Scan for the cell matching the given text and deliver its [X, Y] coordinate at center. 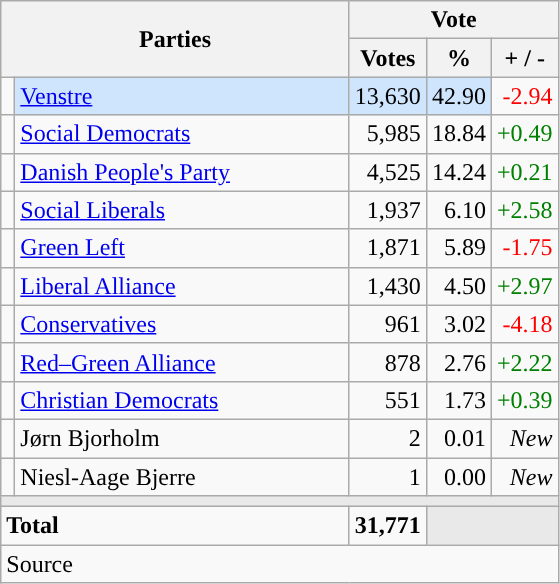
0.00 [458, 477]
Christian Democrats [182, 400]
Social Liberals [182, 210]
+2.97 [524, 286]
-4.18 [524, 324]
+ / - [524, 58]
31,771 [388, 526]
4.50 [458, 286]
Venstre [182, 96]
13,630 [388, 96]
1,937 [388, 210]
Conservatives [182, 324]
6.10 [458, 210]
3.02 [458, 324]
Jørn Bjorholm [182, 438]
Vote [454, 20]
961 [388, 324]
+2.58 [524, 210]
4,525 [388, 172]
Social Democrats [182, 134]
Parties [176, 39]
+0.49 [524, 134]
18.84 [458, 134]
-2.94 [524, 96]
2 [388, 438]
Danish People's Party [182, 172]
1,430 [388, 286]
5,985 [388, 134]
2.76 [458, 362]
Green Left [182, 248]
Red–Green Alliance [182, 362]
Total [176, 526]
+0.39 [524, 400]
Source [280, 564]
1.73 [458, 400]
Niesl-Aage Bjerre [182, 477]
551 [388, 400]
Liberal Alliance [182, 286]
878 [388, 362]
% [458, 58]
+0.21 [524, 172]
42.90 [458, 96]
5.89 [458, 248]
-1.75 [524, 248]
+2.22 [524, 362]
1 [388, 477]
0.01 [458, 438]
Votes [388, 58]
1,871 [388, 248]
14.24 [458, 172]
